Locate the cell with the specified text and output its [x, y] center coordinate. 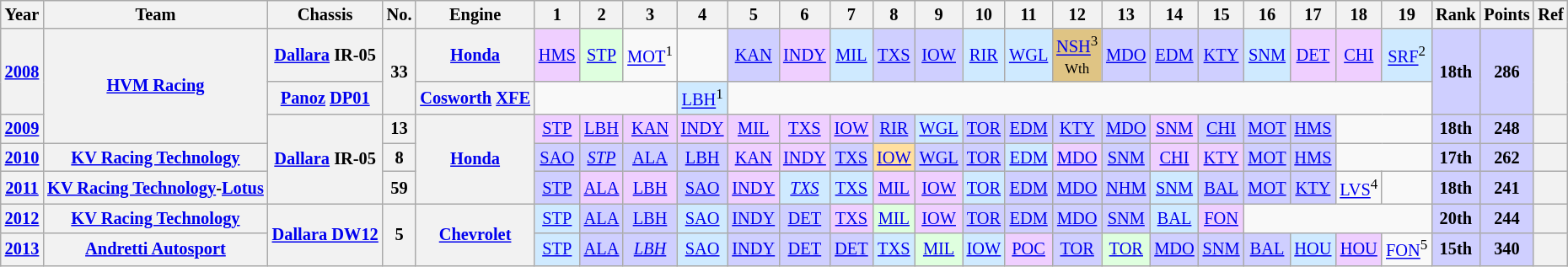
10 [984, 14]
Cosworth XFE [475, 98]
248 [1506, 129]
Ref [1550, 14]
Team [155, 14]
9 [939, 14]
Points [1506, 14]
4 [703, 14]
20th [1455, 218]
Dallara DW12 [325, 234]
Andretti Autosport [155, 249]
33 [400, 72]
SRF2 [1406, 56]
59 [400, 187]
Panoz DP01 [325, 98]
11 [1028, 14]
MOT1 [649, 56]
2012 [22, 218]
2011 [22, 187]
19 [1406, 14]
244 [1506, 218]
2013 [22, 249]
15 [1222, 14]
2008 [22, 72]
262 [1506, 158]
Chevrolet [475, 234]
15th [1455, 249]
FON [1222, 218]
POC [1028, 249]
NSH3Wth [1077, 56]
3 [649, 14]
No. [400, 14]
340 [1506, 249]
HVM Racing [155, 86]
LBH1 [703, 98]
16 [1268, 14]
17th [1455, 158]
14 [1173, 14]
FON5 [1406, 249]
17 [1313, 14]
7 [851, 14]
2009 [22, 129]
Year [22, 14]
KV Racing Technology-Lotus [155, 187]
6 [804, 14]
2010 [22, 158]
Engine [475, 14]
LVS4 [1359, 187]
2 [602, 14]
Rank [1455, 14]
NHM [1126, 187]
12 [1077, 14]
1 [557, 14]
18 [1359, 14]
Chassis [325, 14]
286 [1506, 72]
241 [1506, 187]
